From the cell containing the given text, extract its center point as (X, Y) coordinate. 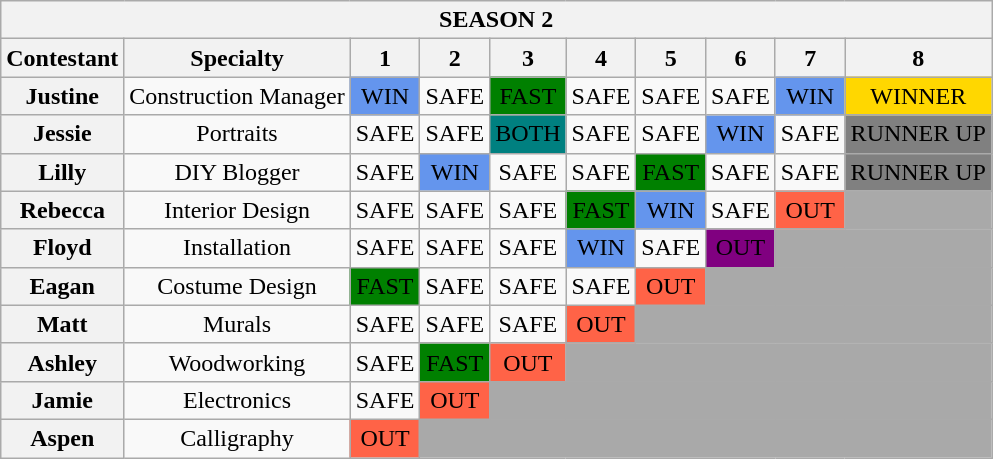
Costume Design (237, 286)
Interior Design (237, 210)
Justine (62, 96)
2 (455, 58)
Lilly (62, 172)
Woodworking (237, 362)
Jessie (62, 134)
WINNER (918, 96)
Ashley (62, 362)
Matt (62, 324)
Contestant (62, 58)
Construction Manager (237, 96)
Installation (237, 248)
Floyd (62, 248)
5 (671, 58)
6 (741, 58)
Portraits (237, 134)
Calligraphy (237, 438)
4 (601, 58)
1 (385, 58)
Specialty (237, 58)
SEASON 2 (496, 20)
BOTH (528, 134)
Aspen (62, 438)
7 (810, 58)
Murals (237, 324)
3 (528, 58)
Eagan (62, 286)
Rebecca (62, 210)
8 (918, 58)
Electronics (237, 400)
DIY Blogger (237, 172)
Jamie (62, 400)
